Search for the cell housing the specified text and yield its (x, y) center coordinate. 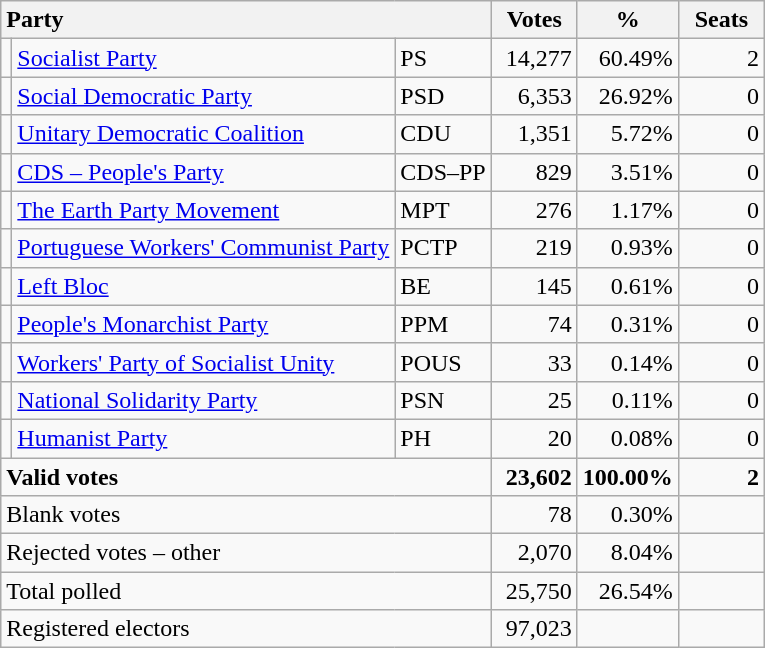
6,353 (534, 96)
Unitary Democratic Coalition (204, 134)
829 (534, 172)
25,750 (534, 591)
Social Democratic Party (204, 96)
Total polled (246, 591)
1,351 (534, 134)
0.14% (628, 362)
0.11% (628, 400)
Blank votes (246, 515)
People's Monarchist Party (204, 324)
0.08% (628, 438)
PSD (443, 96)
219 (534, 248)
276 (534, 210)
PCTP (443, 248)
Party (246, 20)
Humanist Party (204, 438)
MPT (443, 210)
Registered electors (246, 629)
1.17% (628, 210)
0.93% (628, 248)
2,070 (534, 553)
CDU (443, 134)
26.92% (628, 96)
The Earth Party Movement (204, 210)
14,277 (534, 58)
97,023 (534, 629)
20 (534, 438)
100.00% (628, 477)
0.30% (628, 515)
Workers' Party of Socialist Unity (204, 362)
National Solidarity Party (204, 400)
Portuguese Workers' Communist Party (204, 248)
PH (443, 438)
23,602 (534, 477)
POUS (443, 362)
25 (534, 400)
78 (534, 515)
5.72% (628, 134)
CDS – People's Party (204, 172)
CDS–PP (443, 172)
Seats (721, 20)
BE (443, 286)
8.04% (628, 553)
0.31% (628, 324)
0.61% (628, 286)
PPM (443, 324)
145 (534, 286)
26.54% (628, 591)
Votes (534, 20)
33 (534, 362)
Valid votes (246, 477)
% (628, 20)
Socialist Party (204, 58)
Left Bloc (204, 286)
60.49% (628, 58)
Rejected votes – other (246, 553)
3.51% (628, 172)
74 (534, 324)
PS (443, 58)
PSN (443, 400)
